Search for the cell housing the specified text and yield its (X, Y) center coordinate. 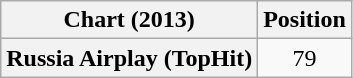
Chart (2013) (130, 20)
79 (305, 58)
Position (305, 20)
Russia Airplay (TopHit) (130, 58)
